Determine the (x, y) coordinate at the center of the cell enclosing the given text.  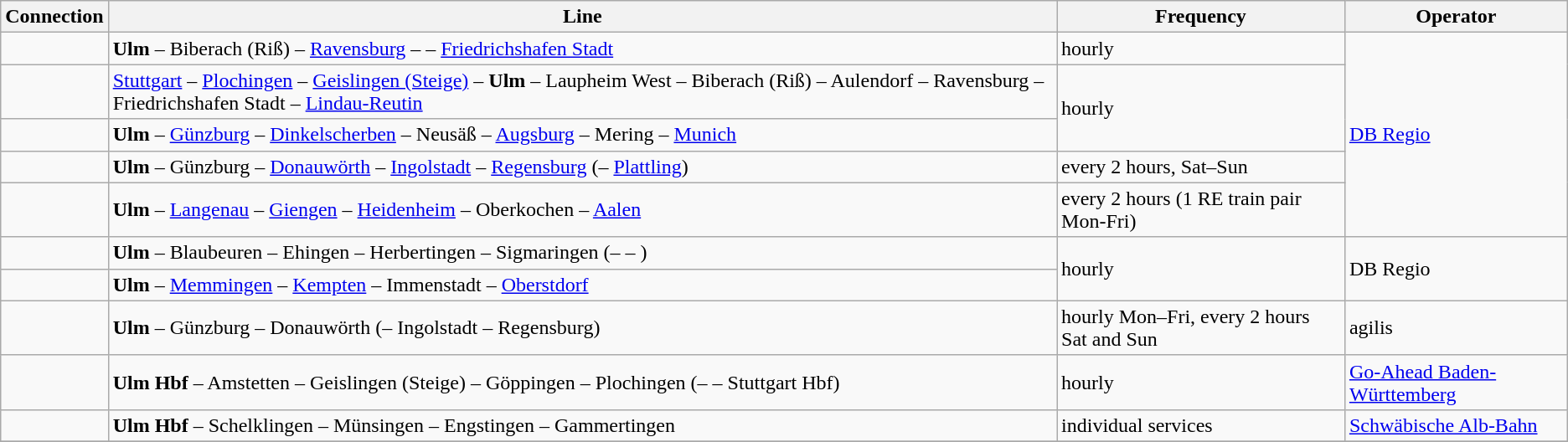
Schwäbische Alb-Bahn (1456, 425)
every 2 hours, Sat–Sun (1201, 167)
every 2 hours (1 RE train pair Mon-Fri) (1201, 209)
Ulm Hbf – Amstetten – Geislingen (Steige) – Göppingen – Plochingen (– – Stuttgart Hbf) (582, 382)
Ulm – Memmingen – Kempten – Immenstadt – Oberstdorf (582, 285)
Ulm – Langenau – Giengen – Heidenheim – Oberkochen – Aalen (582, 209)
Frequency (1201, 17)
individual services (1201, 425)
Ulm – Blaubeuren – Ehingen – Herbertingen – Sigmaringen (– – ) (582, 253)
Ulm – Biberach (Riß) – Ravensburg – – Friedrichshafen Stadt (582, 49)
Ulm – Günzburg – Donauwörth – Ingolstadt – Regensburg (– Plattling) (582, 167)
Go-Ahead Baden-Württemberg (1456, 382)
Line (582, 17)
Operator (1456, 17)
Stuttgart – Plochingen – Geislingen (Steige) – Ulm – Laupheim West – Biberach (Riß) – Aulendorf – Ravensburg – Friedrichshafen Stadt – Lindau-Reutin (582, 92)
Connection (54, 17)
Ulm – Günzburg – Dinkelscherben – Neusäß – Augsburg – Mering – Munich (582, 135)
agilis (1456, 328)
hourly Mon–Fri, every 2 hours Sat and Sun (1201, 328)
Ulm Hbf – Schelklingen – Münsingen – Engstingen – Gammertingen (582, 425)
Ulm – Günzburg – Donauwörth (– Ingolstadt – Regensburg) (582, 328)
